Detect which cell encompasses the target text, then output its (x, y) center coordinate. 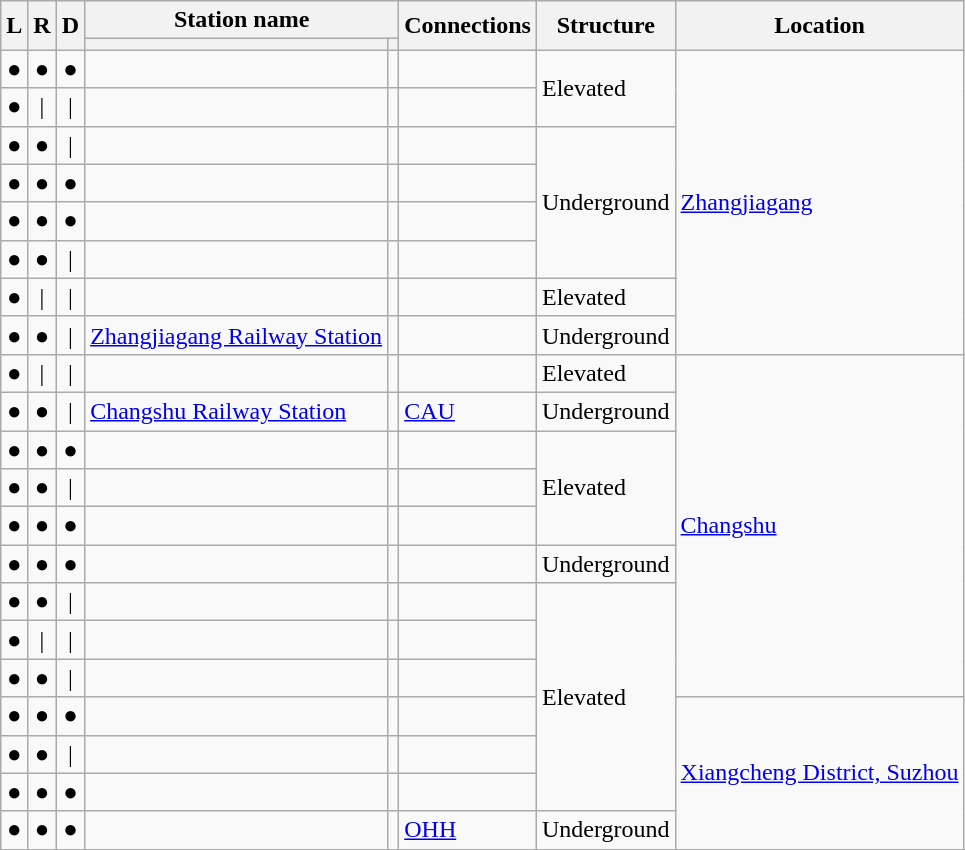
Location (820, 26)
Xiangcheng District, Suzhou (820, 773)
Changshu Railway Station (236, 411)
Zhangjiagang Railway Station (236, 335)
R (42, 26)
Zhangjiagang (820, 202)
OHH (468, 830)
Station name (242, 20)
CAU (468, 411)
L (14, 26)
Structure (606, 26)
Changshu (820, 526)
D (70, 26)
Connections (468, 26)
